Scan for the cell matching the given text and deliver its (X, Y) coordinate at center. 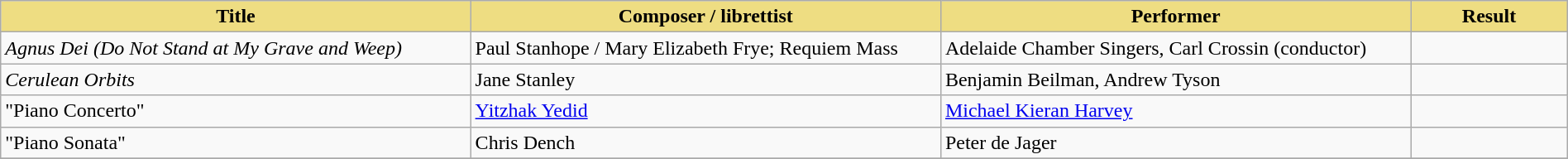
Agnus Dei (Do Not Stand at My Grave and Weep) (236, 48)
Jane Stanley (705, 79)
Cerulean Orbits (236, 79)
"Piano Concerto" (236, 111)
Title (236, 17)
Chris Dench (705, 142)
Performer (1175, 17)
"Piano Sonata" (236, 142)
Benjamin Beilman, Andrew Tyson (1175, 79)
Adelaide Chamber Singers, Carl Crossin (conductor) (1175, 48)
Yitzhak Yedid (705, 111)
Paul Stanhope / Mary Elizabeth Frye; Requiem Mass (705, 48)
Peter de Jager (1175, 142)
Composer / librettist (705, 17)
Result (1489, 17)
Michael Kieran Harvey (1175, 111)
